Pinpoint the cell where the given text exists, returning its (X, Y) midpoint coordinate. 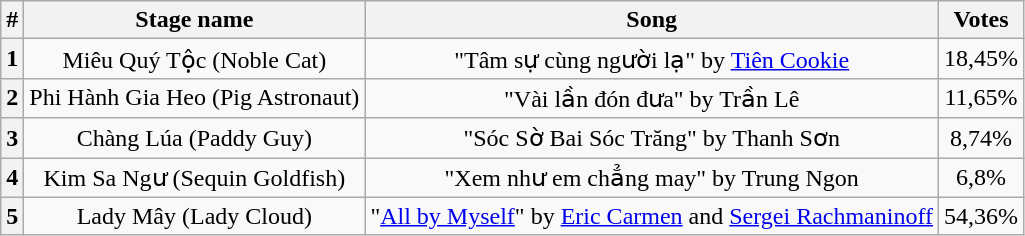
"Sóc Sờ Bai Sóc Trăng" by Thanh Sơn (652, 138)
# (12, 20)
3 (12, 138)
8,74% (982, 138)
Votes (982, 20)
"Xem như em chẳng may" by Trung Ngon (652, 178)
5 (12, 216)
"Tâm sự cùng người lạ" by Tiên Cookie (652, 59)
Chàng Lúa (Paddy Guy) (194, 138)
18,45% (982, 59)
4 (12, 178)
"All by Myself" by Eric Carmen and Sergei Rachmaninoff (652, 216)
Miêu Quý Tộc (Noble Cat) (194, 59)
54,36% (982, 216)
Stage name (194, 20)
Kim Sa Ngư (Sequin Goldfish) (194, 178)
2 (12, 98)
Song (652, 20)
6,8% (982, 178)
11,65% (982, 98)
Lady Mây (Lady Cloud) (194, 216)
1 (12, 59)
Phi Hành Gia Heo (Pig Astronaut) (194, 98)
"Vài lần đón đưa" by Trần Lê (652, 98)
